From the cell containing the given text, extract its center point as [X, Y] coordinate. 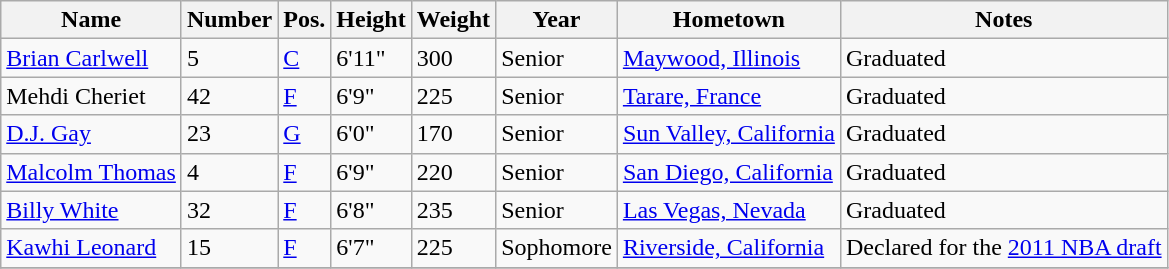
G [304, 134]
Pos. [304, 20]
Name [92, 20]
Las Vegas, Nevada [728, 210]
6'8" [371, 210]
Sophomore [557, 248]
6'0" [371, 134]
15 [229, 248]
Kawhi Leonard [92, 248]
Billy White [92, 210]
Tarare, France [728, 96]
5 [229, 58]
Malcolm Thomas [92, 172]
Notes [1004, 20]
6'11" [371, 58]
Height [371, 20]
42 [229, 96]
300 [453, 58]
Sun Valley, California [728, 134]
32 [229, 210]
Year [557, 20]
220 [453, 172]
San Diego, California [728, 172]
Maywood, Illinois [728, 58]
Declared for the 2011 NBA draft [1004, 248]
C [304, 58]
170 [453, 134]
6'7" [371, 248]
Riverside, California [728, 248]
Brian Carlwell [92, 58]
4 [229, 172]
Hometown [728, 20]
23 [229, 134]
Number [229, 20]
Mehdi Cheriet [92, 96]
235 [453, 210]
D.J. Gay [92, 134]
Weight [453, 20]
